Identify which cell holds the provided text, then report its (X, Y) central coordinate. 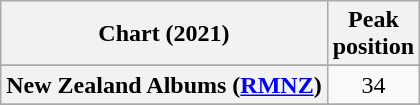
34 (373, 85)
Chart (2021) (164, 34)
New Zealand Albums (RMNZ) (164, 85)
Peakposition (373, 34)
